For the text-containing cell, return its midpoint in [x, y] coordinate format. 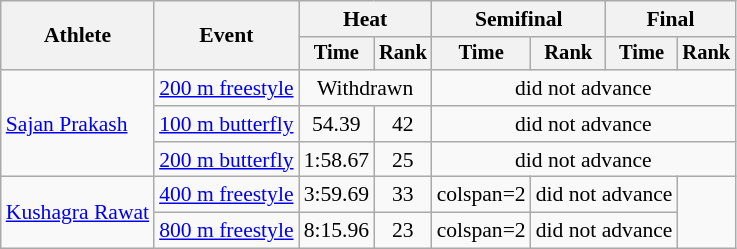
Withdrawn [366, 88]
3:59.69 [336, 195]
54.39 [336, 124]
25 [403, 160]
33 [403, 195]
Sajan Prakash [78, 124]
1:58.67 [336, 160]
42 [403, 124]
100 m butterfly [226, 124]
Semifinal [519, 19]
Heat [366, 19]
400 m freestyle [226, 195]
23 [403, 231]
Kushagra Rawat [78, 212]
200 m freestyle [226, 88]
Athlete [78, 36]
200 m butterfly [226, 160]
800 m freestyle [226, 231]
Event [226, 36]
8:15.96 [336, 231]
Final [670, 19]
